Capture the cell that displays the provided text and extract its (X, Y) central coordinate. 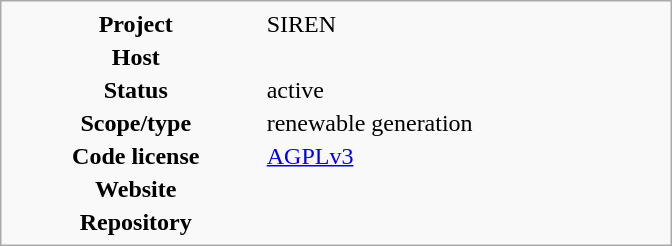
Repository (136, 222)
renewable generation (464, 123)
active (464, 90)
Website (136, 189)
Code license (136, 156)
Project (136, 24)
AGPLv3 (464, 156)
SIREN (464, 24)
Scope/type (136, 123)
Host (136, 57)
Status (136, 90)
